Scan for the cell matching the given text and deliver its (X, Y) coordinate at center. 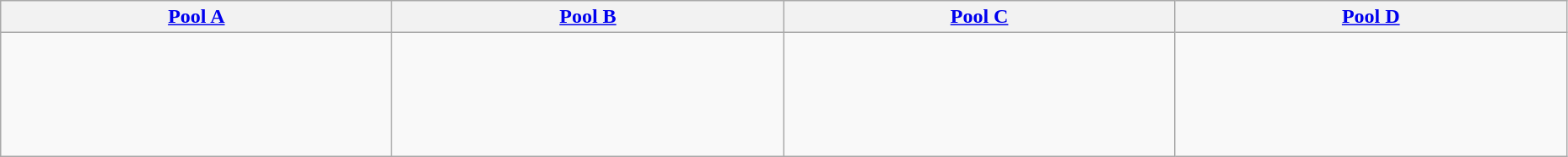
Pool C (979, 17)
Pool B (588, 17)
Pool D (1371, 17)
Pool A (197, 17)
